Extract the [x, y] coordinate from the center of the cell holding the provided text.  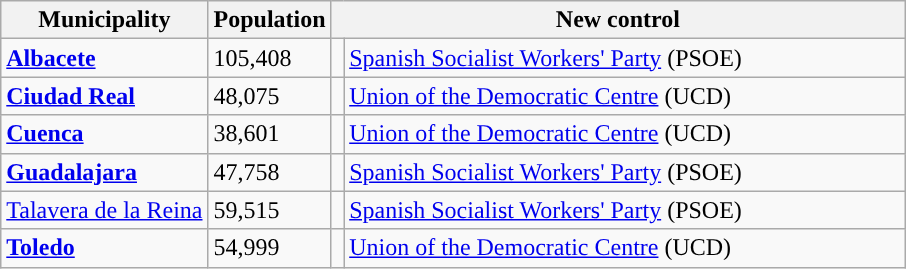
Guadalajara [104, 172]
Ciudad Real [104, 96]
New control [618, 20]
105,408 [270, 58]
Talavera de la Reina [104, 210]
59,515 [270, 210]
47,758 [270, 172]
54,999 [270, 248]
Cuenca [104, 134]
38,601 [270, 134]
48,075 [270, 96]
Municipality [104, 20]
Toledo [104, 248]
Albacete [104, 58]
Population [270, 20]
